Detect which cell encompasses the target text, then output its (x, y) center coordinate. 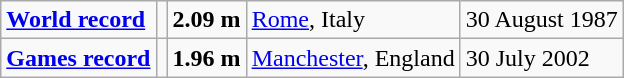
Rome, Italy (353, 20)
World record (78, 20)
1.96 m (206, 58)
30 July 2002 (542, 58)
2.09 m (206, 20)
30 August 1987 (542, 20)
Games record (78, 58)
Manchester, England (353, 58)
